Identify which cell holds the provided text, then report its [x, y] central coordinate. 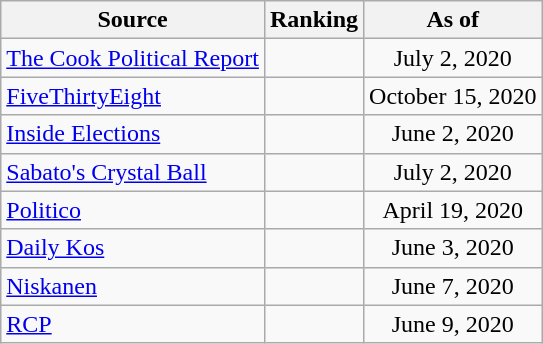
FiveThirtyEight [133, 96]
June 3, 2020 [453, 248]
Daily Kos [133, 248]
June 2, 2020 [453, 134]
Niskanen [133, 286]
Ranking [314, 20]
Politico [133, 210]
June 7, 2020 [453, 286]
Inside Elections [133, 134]
April 19, 2020 [453, 210]
As of [453, 20]
RCP [133, 324]
Sabato's Crystal Ball [133, 172]
Source [133, 20]
October 15, 2020 [453, 96]
June 9, 2020 [453, 324]
The Cook Political Report [133, 58]
